Search for the cell housing the specified text and yield its (x, y) center coordinate. 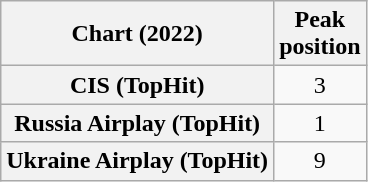
Russia Airplay (TopHit) (138, 123)
3 (320, 85)
Chart (2022) (138, 34)
Ukraine Airplay (TopHit) (138, 161)
9 (320, 161)
CIS (TopHit) (138, 85)
1 (320, 123)
Peakposition (320, 34)
